Output the (X, Y) coordinate of the center of the cell containing the given text.  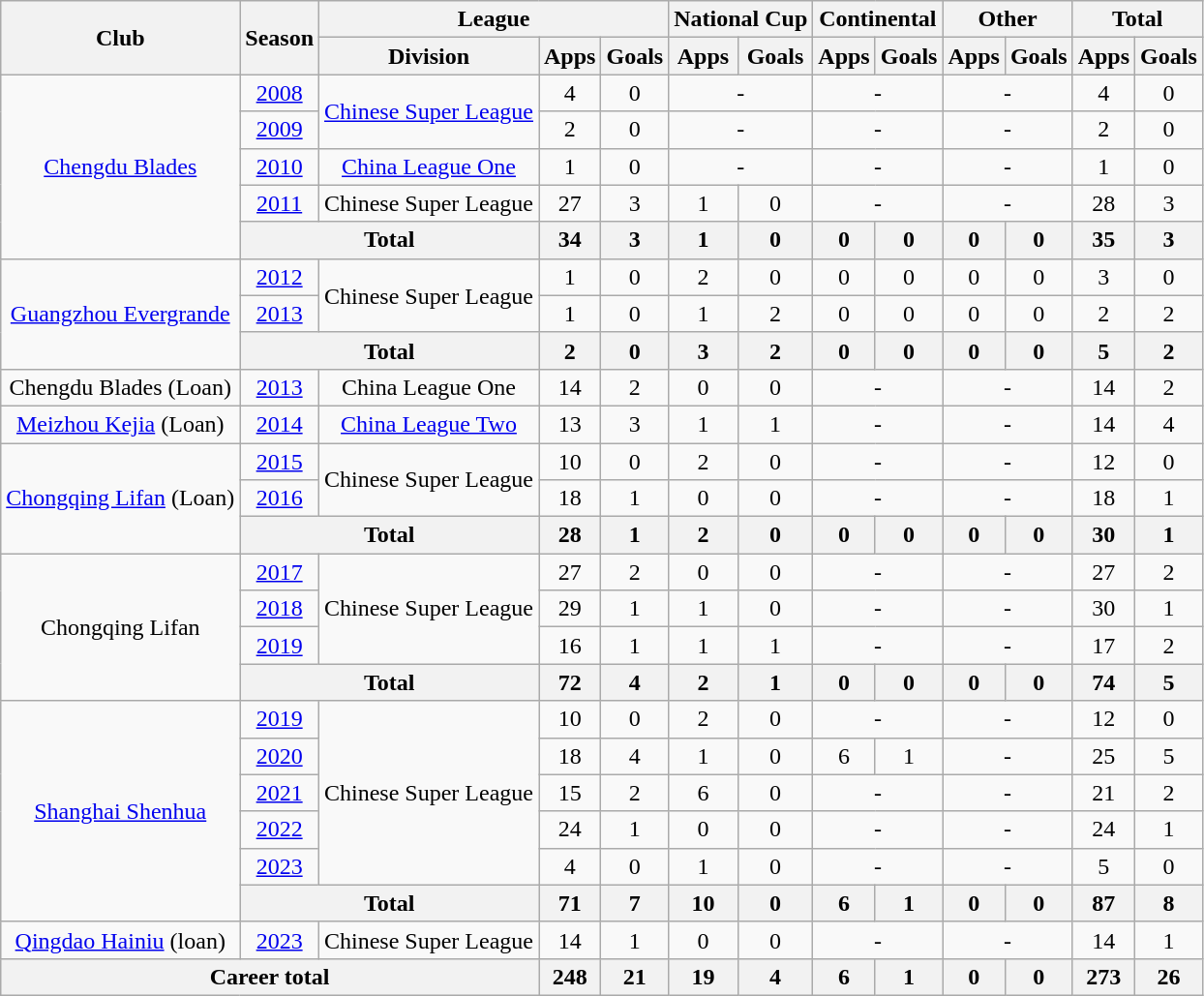
Club (120, 38)
China League Two (430, 424)
71 (569, 903)
Qingdao Hainiu (loan) (120, 940)
15 (569, 793)
13 (569, 424)
74 (1103, 682)
Season (280, 38)
National Cup (741, 19)
Chongqing Lifan (120, 627)
2008 (280, 93)
2020 (280, 756)
Chongqing Lifan (Loan) (120, 498)
273 (1103, 977)
2016 (280, 498)
Chengdu Blades (Loan) (120, 387)
2011 (280, 203)
72 (569, 682)
Guangzhou Evergrande (120, 314)
Shanghai Shenhua (120, 811)
7 (635, 903)
League (494, 19)
2010 (280, 166)
2017 (280, 572)
16 (569, 646)
Career total (270, 977)
2015 (280, 462)
8 (1169, 903)
Meizhou Kejia (Loan) (120, 424)
Division (430, 56)
2022 (280, 830)
2021 (280, 793)
34 (569, 240)
25 (1103, 756)
248 (569, 977)
29 (569, 609)
Continental (878, 19)
2014 (280, 424)
87 (1103, 903)
2018 (280, 609)
17 (1103, 646)
2009 (280, 130)
26 (1169, 977)
2012 (280, 277)
Chengdu Blades (120, 166)
35 (1103, 240)
19 (704, 977)
Other (1008, 19)
